From the cell containing the given text, extract its center point as [X, Y] coordinate. 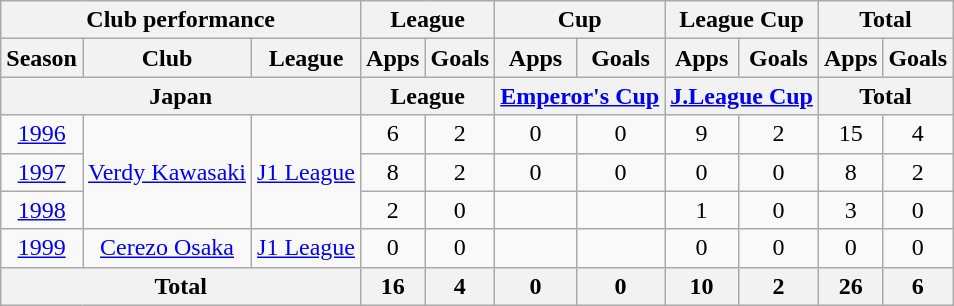
Club [166, 58]
League Cup [742, 20]
15 [850, 134]
J.League Cup [742, 96]
Emperor's Cup [580, 96]
1997 [42, 172]
Cerezo Osaka [166, 248]
1 [702, 210]
10 [702, 286]
3 [850, 210]
Verdy Kawasaki [166, 172]
Japan [181, 96]
Season [42, 58]
1996 [42, 134]
26 [850, 286]
9 [702, 134]
1998 [42, 210]
Club performance [181, 20]
16 [393, 286]
1999 [42, 248]
Cup [580, 20]
